Pinpoint the cell where the given text exists, returning its [X, Y] midpoint coordinate. 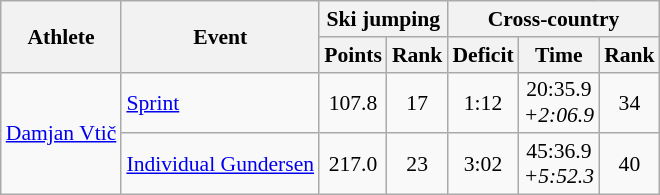
40 [630, 164]
Damjan Vtič [62, 133]
23 [418, 164]
34 [630, 102]
Time [559, 55]
Individual Gundersen [220, 164]
17 [418, 102]
1:12 [482, 102]
Ski jumping [383, 19]
3:02 [482, 164]
20:35.9+2:06.9 [559, 102]
Points [353, 55]
Sprint [220, 102]
Deficit [482, 55]
107.8 [353, 102]
Cross-country [553, 19]
Athlete [62, 36]
45:36.9+5:52.3 [559, 164]
217.0 [353, 164]
Event [220, 36]
